Return the (X, Y) coordinate for the center point of the cell that contains the specified text.  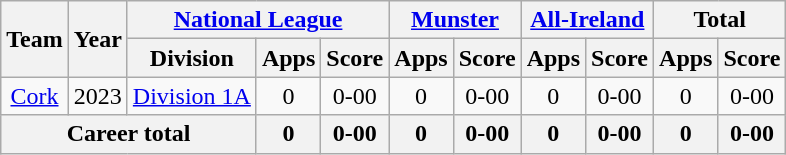
Year (98, 39)
2023 (98, 96)
Division 1A (192, 96)
National League (258, 20)
Career total (129, 134)
Munster (455, 20)
All-Ireland (587, 20)
Team (35, 39)
Division (192, 58)
Total (720, 20)
Cork (35, 96)
